Return the [X, Y] coordinate for the center point of the cell that contains the specified text.  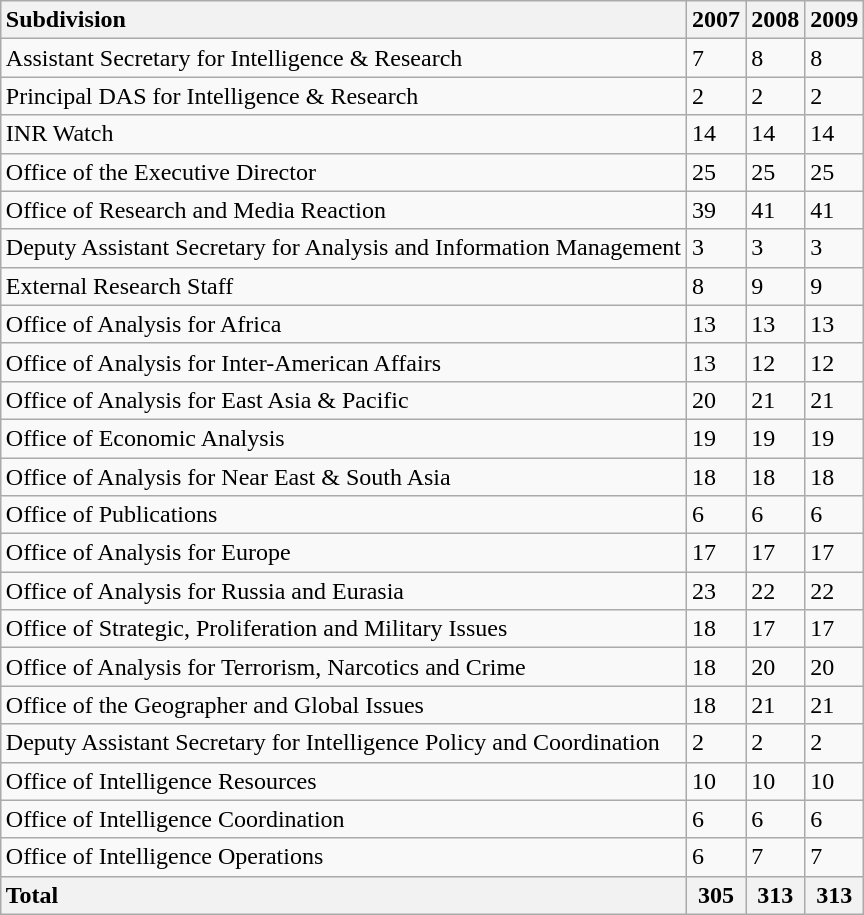
2007 [716, 20]
Office of Analysis for Terrorism, Narcotics and Crime [343, 667]
2009 [834, 20]
Assistant Secretary for Intelligence & Research [343, 58]
Deputy Assistant Secretary for Analysis and Information Management [343, 248]
Office of Analysis for Inter-American Affairs [343, 362]
Office of Analysis for Russia and Eurasia [343, 591]
Office of Intelligence Operations [343, 857]
Office of Analysis for Europe [343, 553]
Office of Strategic, Proliferation and Military Issues [343, 629]
Office of Intelligence Coordination [343, 819]
Office of Economic Analysis [343, 438]
305 [716, 895]
39 [716, 210]
Office of Analysis for East Asia & Pacific [343, 400]
Office of the Geographer and Global Issues [343, 705]
Office of Publications [343, 515]
Office of Research and Media Reaction [343, 210]
Total [343, 895]
2008 [776, 20]
External Research Staff [343, 286]
Office of Analysis for Africa [343, 324]
Subdivision [343, 20]
Office of Analysis for Near East & South Asia [343, 477]
Principal DAS for Intelligence & Research [343, 96]
Office of the Executive Director [343, 172]
INR Watch [343, 134]
Deputy Assistant Secretary for Intelligence Policy and Coordination [343, 743]
Office of Intelligence Resources [343, 781]
23 [716, 591]
